Pinpoint the cell where the given text exists, returning its (x, y) midpoint coordinate. 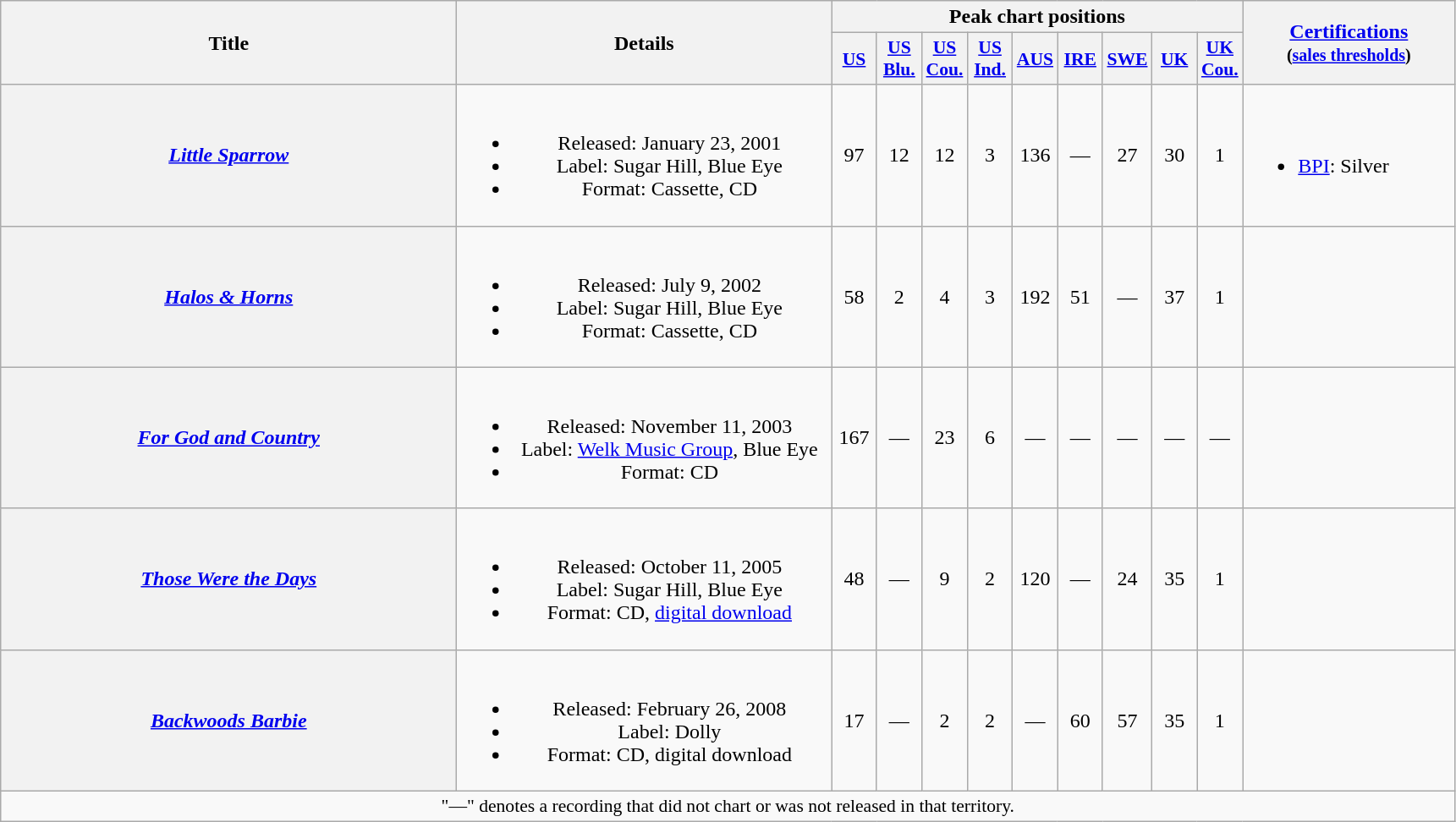
4 (945, 296)
AUS (1036, 59)
Halos & Horns (228, 296)
US Ind. (990, 59)
SWE (1127, 59)
48 (854, 578)
97 (854, 156)
167 (854, 438)
Peak chart positions (1037, 17)
For God and Country (228, 438)
58 (854, 296)
UK Cou. (1220, 59)
Little Sparrow (228, 156)
USBlu. (898, 59)
27 (1127, 156)
51 (1080, 296)
BPI: Silver (1349, 156)
60 (1080, 721)
US (854, 59)
Released: October 11, 2005Label: Sugar Hill, Blue EyeFormat: CD, digital download (645, 578)
120 (1036, 578)
Title (228, 42)
Those Were the Days (228, 578)
IRE (1080, 59)
Details (645, 42)
57 (1127, 721)
30 (1174, 156)
37 (1174, 296)
24 (1127, 578)
23 (945, 438)
Backwoods Barbie (228, 721)
Released: November 11, 2003Label: Welk Music Group, Blue EyeFormat: CD (645, 438)
UK (1174, 59)
192 (1036, 296)
136 (1036, 156)
17 (854, 721)
Certifications(sales thresholds) (1349, 42)
"—" denotes a recording that did not chart or was not released in that territory. (728, 806)
Released: July 9, 2002Label: Sugar Hill, Blue EyeFormat: Cassette, CD (645, 296)
9 (945, 578)
Released: January 23, 2001Label: Sugar Hill, Blue EyeFormat: Cassette, CD (645, 156)
Released: February 26, 2008Label: DollyFormat: CD, digital download (645, 721)
US Cou. (945, 59)
6 (990, 438)
